Return the [x, y] coordinate for the center point of the cell that contains the specified text.  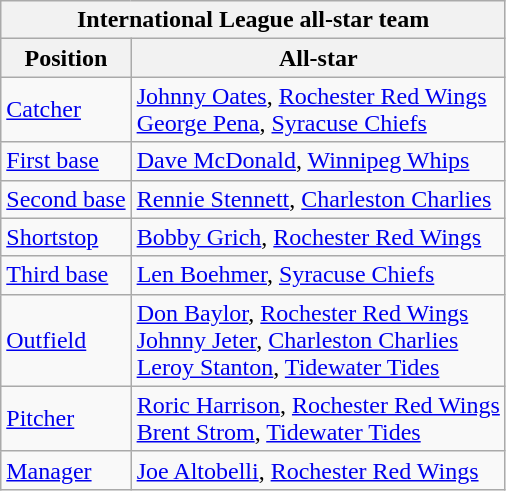
Johnny Oates, Rochester Red Wings George Pena, Syracuse Chiefs [318, 110]
Catcher [66, 110]
Shortstop [66, 237]
Roric Harrison, Rochester Red Wings Brent Strom, Tidewater Tides [318, 418]
Second base [66, 199]
First base [66, 161]
Don Baylor, Rochester Red Wings Johnny Jeter, Charleston Charlies Leroy Stanton, Tidewater Tides [318, 340]
Manager [66, 470]
Third base [66, 275]
International League all-star team [254, 20]
Pitcher [66, 418]
Rennie Stennett, Charleston Charlies [318, 199]
Bobby Grich, Rochester Red Wings [318, 237]
Joe Altobelli, Rochester Red Wings [318, 470]
Len Boehmer, Syracuse Chiefs [318, 275]
Outfield [66, 340]
Dave McDonald, Winnipeg Whips [318, 161]
All-star [318, 58]
Position [66, 58]
